Search for the cell housing the specified text and yield its (x, y) center coordinate. 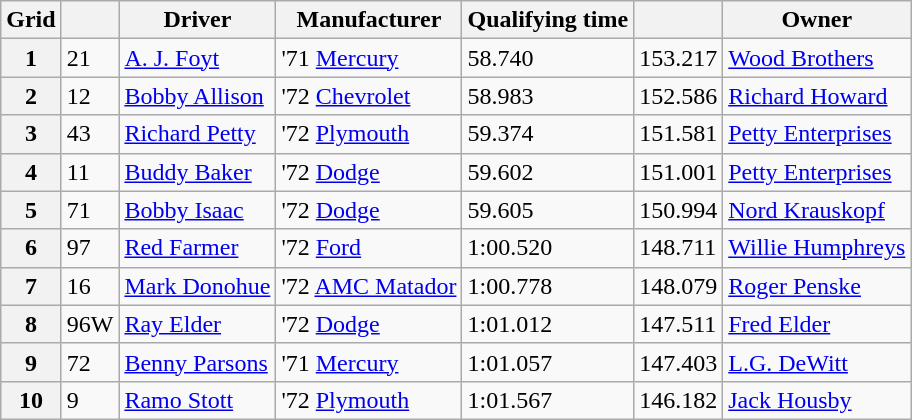
Richard Howard (817, 96)
Jack Housby (817, 400)
147.403 (678, 362)
Ray Elder (198, 324)
'72 Chevrolet (369, 96)
58.983 (548, 96)
Manufacturer (369, 20)
8 (31, 324)
'72 AMC Matador (369, 286)
72 (90, 362)
Ramo Stott (198, 400)
71 (90, 210)
1:01.012 (548, 324)
Bobby Allison (198, 96)
146.182 (678, 400)
Red Farmer (198, 248)
6 (31, 248)
Fred Elder (817, 324)
1:00.520 (548, 248)
1:01.567 (548, 400)
Willie Humphreys (817, 248)
3 (31, 134)
10 (31, 400)
Driver (198, 20)
43 (90, 134)
16 (90, 286)
153.217 (678, 58)
147.511 (678, 324)
Benny Parsons (198, 362)
21 (90, 58)
A. J. Foyt (198, 58)
Owner (817, 20)
7 (31, 286)
Bobby Isaac (198, 210)
Wood Brothers (817, 58)
150.994 (678, 210)
11 (90, 172)
152.586 (678, 96)
2 (31, 96)
Mark Donohue (198, 286)
59.602 (548, 172)
151.001 (678, 172)
148.711 (678, 248)
1:01.057 (548, 362)
1 (31, 58)
97 (90, 248)
148.079 (678, 286)
151.581 (678, 134)
L.G. DeWitt (817, 362)
59.605 (548, 210)
Nord Krauskopf (817, 210)
Roger Penske (817, 286)
12 (90, 96)
1:00.778 (548, 286)
Qualifying time (548, 20)
96W (90, 324)
'72 Ford (369, 248)
58.740 (548, 58)
Grid (31, 20)
4 (31, 172)
Richard Petty (198, 134)
Buddy Baker (198, 172)
5 (31, 210)
59.374 (548, 134)
